For the text-containing cell, return its midpoint in (x, y) coordinate format. 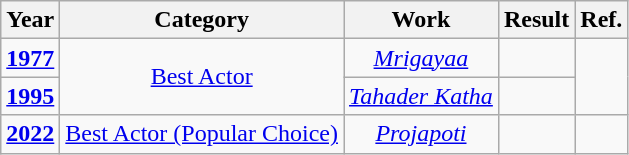
Mrigayaa (422, 58)
1995 (30, 96)
Projapoti (422, 134)
Tahader Katha (422, 96)
1977 (30, 58)
Best Actor (202, 77)
Ref. (602, 20)
Category (202, 20)
2022 (30, 134)
Work (422, 20)
Result (536, 20)
Best Actor (Popular Choice) (202, 134)
Year (30, 20)
